From the cell containing the given text, extract its center point as (X, Y) coordinate. 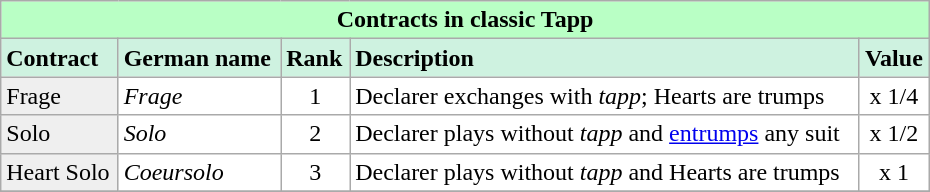
Coeursolo (200, 172)
Description (604, 58)
Declarer plays without tapp and Hearts are trumps (604, 172)
German name (200, 58)
x 1 (894, 172)
2 (316, 134)
3 (316, 172)
Value (894, 58)
x 1/4 (894, 96)
Contracts in classic Tapp (465, 20)
Declarer plays without tapp and entrumps any suit (604, 134)
x 1/2 (894, 134)
Declarer exchanges with tapp; Hearts are trumps (604, 96)
Heart Solo (60, 172)
Contract (60, 58)
1 (316, 96)
Rank (316, 58)
